Capture the cell that displays the provided text and extract its [X, Y] central coordinate. 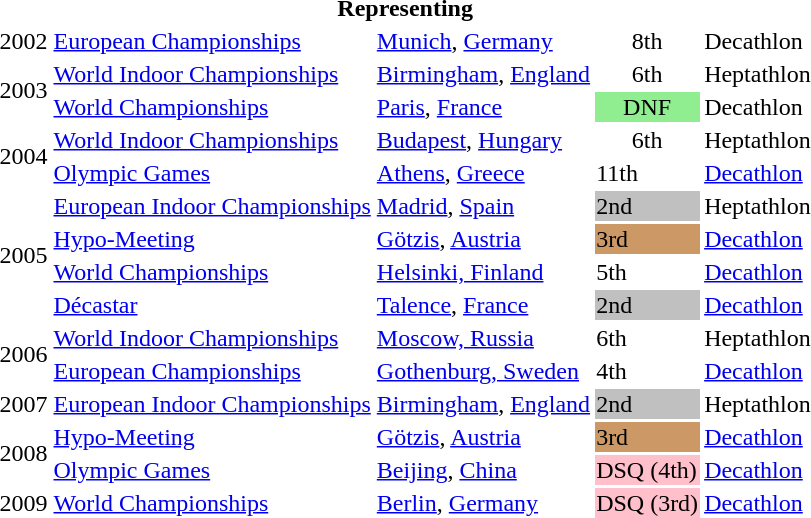
Helsinki, Finland [483, 272]
Budapest, Hungary [483, 140]
Madrid, Spain [483, 206]
Berlin, Germany [483, 503]
11th [648, 173]
4th [648, 371]
Talence, France [483, 305]
DSQ (4th) [648, 470]
DNF [648, 107]
5th [648, 272]
Décastar [212, 305]
Munich, Germany [483, 41]
Athens, Greece [483, 173]
Beijing, China [483, 470]
Gothenburg, Sweden [483, 371]
Moscow, Russia [483, 338]
Paris, France [483, 107]
DSQ (3rd) [648, 503]
8th [648, 41]
